Identify which cell holds the provided text, then report its [X, Y] central coordinate. 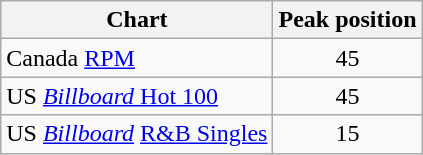
US Billboard Hot 100 [137, 96]
Canada RPM [137, 58]
Chart [137, 20]
15 [348, 134]
Peak position [348, 20]
US Billboard R&B Singles [137, 134]
